Extract the [x, y] coordinate from the center of the cell holding the provided text.  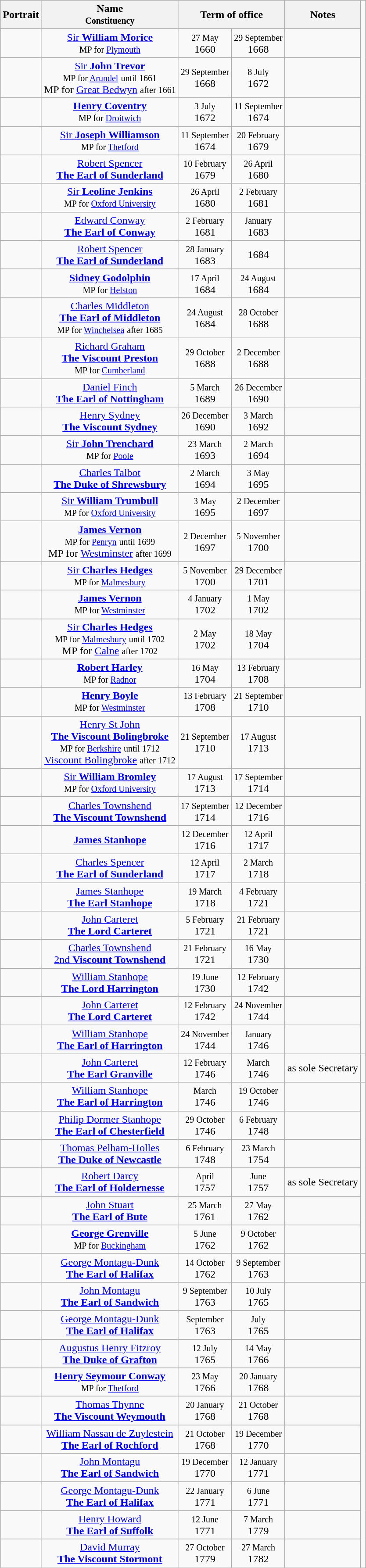
James StanhopeThe Earl Stanhope [110, 897]
2 May1702 [205, 639]
27 May1762 [258, 1211]
27 May1660 [205, 43]
22 January1771 [205, 1496]
8 July1672 [258, 78]
Sir Joseph WilliamsonMP for Thetford [110, 140]
William StanhopeThe Lord Harrington [110, 983]
16 May1730 [258, 954]
John CarteretThe Earl Granville [110, 1068]
4 January1702 [205, 605]
Robert HarleyMP for Radnor [110, 673]
5 March1689 [205, 392]
1684 [258, 254]
Sir William TrumbullMP for Oxford University [110, 507]
Henry St JohnThe Viscount BolingbrokeMP for Berkshire until 1712Viscount Bolingbroke after 1712 [110, 742]
Sir Charles HedgesMP for Malmesbury until 1702MP for Calne after 1702 [110, 639]
Charles Townshend2nd Viscount Townshend [110, 954]
Term of office [232, 15]
2 December1688 [258, 358]
5 February1721 [205, 926]
Philip Dormer StanhopeThe Earl of Chesterfield [110, 1125]
Robert DarcyThe Earl of Holdernesse [110, 1182]
7 March1779 [258, 1525]
25 March1761 [205, 1211]
James VernonMP for Westminster [110, 605]
19 March1718 [205, 897]
John StuartThe Earl of Bute [110, 1211]
James Stanhope [110, 840]
Henry Seymour ConwayMP for Thetford [110, 1382]
9 October1762 [258, 1239]
28 October1688 [258, 318]
July1765 [258, 1325]
Henry SydneyThe Viscount Sydney [110, 421]
29 October1688 [205, 358]
29 December1701 [258, 576]
NameConstituency [110, 15]
George GrenvilleMP for Buckingham [110, 1239]
Sir John TrevorMP for Arundel until 1661MP for Great Bedwyn after 1661 [110, 78]
April1757 [205, 1182]
Daniel FinchThe Earl of Nottingham [110, 392]
20 February1679 [258, 140]
12 July1765 [205, 1353]
17 April1684 [205, 283]
27 March1782 [258, 1553]
James VernonMP for Penryn until 1699MP for Westminster after 1699 [110, 541]
1 May1702 [258, 605]
Henry HowardThe Earl of Suffolk [110, 1525]
Sir John TrenchardMP for Poole [110, 450]
William Nassau de ZuylesteinThe Earl of Rochford [110, 1439]
19 June1730 [205, 983]
Sir Leoline JenkinsMP for Oxford University [110, 197]
6 June1771 [258, 1496]
14 October1762 [205, 1268]
4 February1721 [258, 897]
Charles MiddletonThe Earl of MiddletonMP for Winchelsea after 1685 [110, 318]
23 March1693 [205, 450]
Sir Charles HedgesMP for Malmesbury [110, 576]
29 October1746 [205, 1125]
27 October1779 [205, 1553]
Thomas ThynneThe Viscount Weymouth [110, 1411]
3 July1672 [205, 112]
David MurrayThe Viscount Stormont [110, 1553]
19 October1746 [258, 1097]
Henry BoyleMP for Westminster [110, 702]
12 February1746 [205, 1068]
14 May1766 [258, 1353]
Henry CoventryMP for Droitwich [110, 112]
5 June1762 [205, 1239]
Edward ConwayThe Earl of Conway [110, 226]
12 June1771 [205, 1525]
Sidney GodolphinMP for Helston [110, 283]
Sir William BromleyMP for Oxford University [110, 783]
Augustus Henry FitzroyThe Duke of Grafton [110, 1353]
Notes [323, 15]
January1746 [258, 1040]
18 May1704 [258, 639]
Charles TalbotThe Duke of Shrewsbury [110, 478]
28 January1683 [205, 254]
Thomas Pelham-HollesThe Duke of Newcastle [110, 1154]
3 March1692 [258, 421]
2 March1718 [258, 868]
23 May1766 [205, 1382]
10 February1679 [205, 169]
Portrait [21, 15]
Sir William MoriceMP for Plymouth [110, 43]
January1683 [258, 226]
Richard GrahamThe Viscount PrestonMP for Cumberland [110, 358]
September1763 [205, 1325]
Charles SpencerThe Earl of Sunderland [110, 868]
23 March1754 [258, 1154]
June1757 [258, 1182]
16 May1704 [205, 673]
12 January1771 [258, 1468]
10 July1765 [258, 1296]
Charles TownshendThe Viscount Townshend [110, 811]
